From the cell containing the given text, extract its center point as (x, y) coordinate. 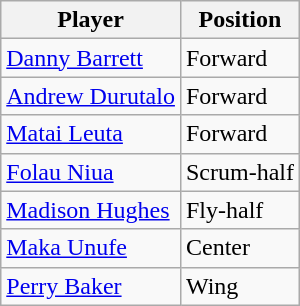
Matai Leuta (91, 134)
Andrew Durutalo (91, 96)
Fly-half (240, 210)
Perry Baker (91, 286)
Madison Hughes (91, 210)
Maka Unufe (91, 248)
Position (240, 20)
Player (91, 20)
Center (240, 248)
Wing (240, 286)
Scrum-half (240, 172)
Danny Barrett (91, 58)
Folau Niua (91, 172)
